Find where the given text appears and provide that cell's center as [x, y] coordinate. 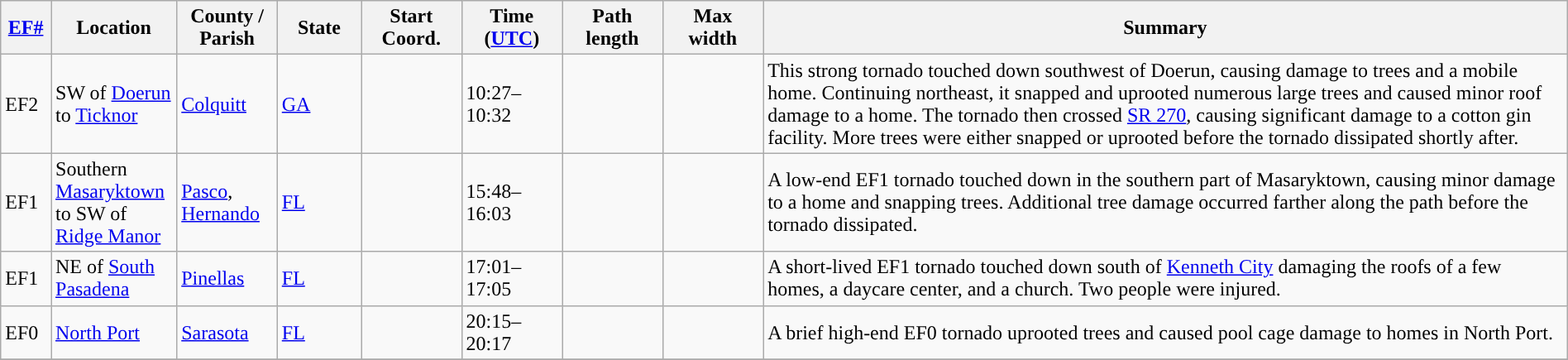
20:15–20:17 [512, 333]
Summary [1166, 28]
A brief high-end EF0 tornado uprooted trees and caused pool cage damage to homes in North Port. [1166, 333]
State [319, 28]
15:48–16:03 [512, 202]
17:01–17:05 [512, 278]
NE of South Pasadena [114, 278]
Location [114, 28]
Max width [713, 28]
EF0 [26, 333]
Time (UTC) [512, 28]
Pasco, Hernando [227, 202]
Southern Masaryktown to SW of Ridge Manor [114, 202]
Colquitt [227, 104]
SW of Doerun to Ticknor [114, 104]
County / Parish [227, 28]
EF# [26, 28]
10:27–10:32 [512, 104]
Sarasota [227, 333]
Start Coord. [412, 28]
EF2 [26, 104]
Path length [613, 28]
North Port [114, 333]
Pinellas [227, 278]
GA [319, 104]
